Return (x, y) of the center of cell containing provided text 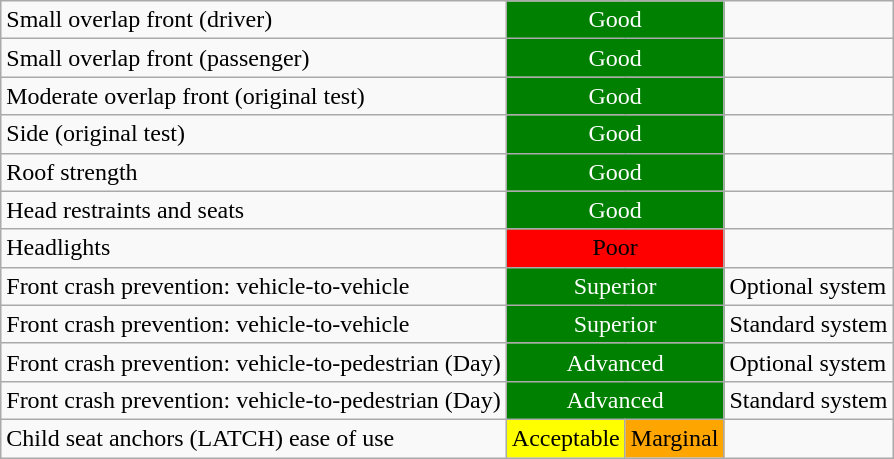
Head restraints and seats (254, 210)
Marginal (674, 438)
Small overlap front (passenger) (254, 58)
Headlights (254, 248)
Side (original test) (254, 134)
Small overlap front (driver) (254, 20)
Roof strength (254, 172)
Acceptable (566, 438)
Child seat anchors (LATCH) ease of use (254, 438)
Poor (615, 248)
Moderate overlap front (original test) (254, 96)
